Extract the (X, Y) coordinate from the center of the cell holding the provided text.  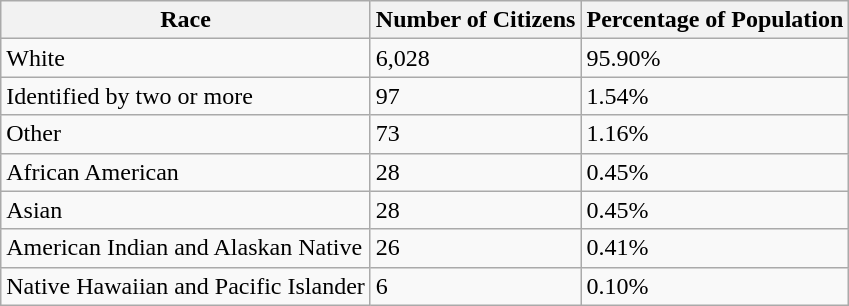
95.90% (715, 58)
6 (476, 286)
African American (186, 172)
26 (476, 248)
1.54% (715, 96)
American Indian and Alaskan Native (186, 248)
Number of Citizens (476, 20)
White (186, 58)
73 (476, 134)
6,028 (476, 58)
Native Hawaiian and Pacific Islander (186, 286)
1.16% (715, 134)
97 (476, 96)
Percentage of Population (715, 20)
Identified by two or more (186, 96)
Race (186, 20)
Other (186, 134)
Asian (186, 210)
0.10% (715, 286)
0.41% (715, 248)
